From the cell containing the given text, extract its center point as [X, Y] coordinate. 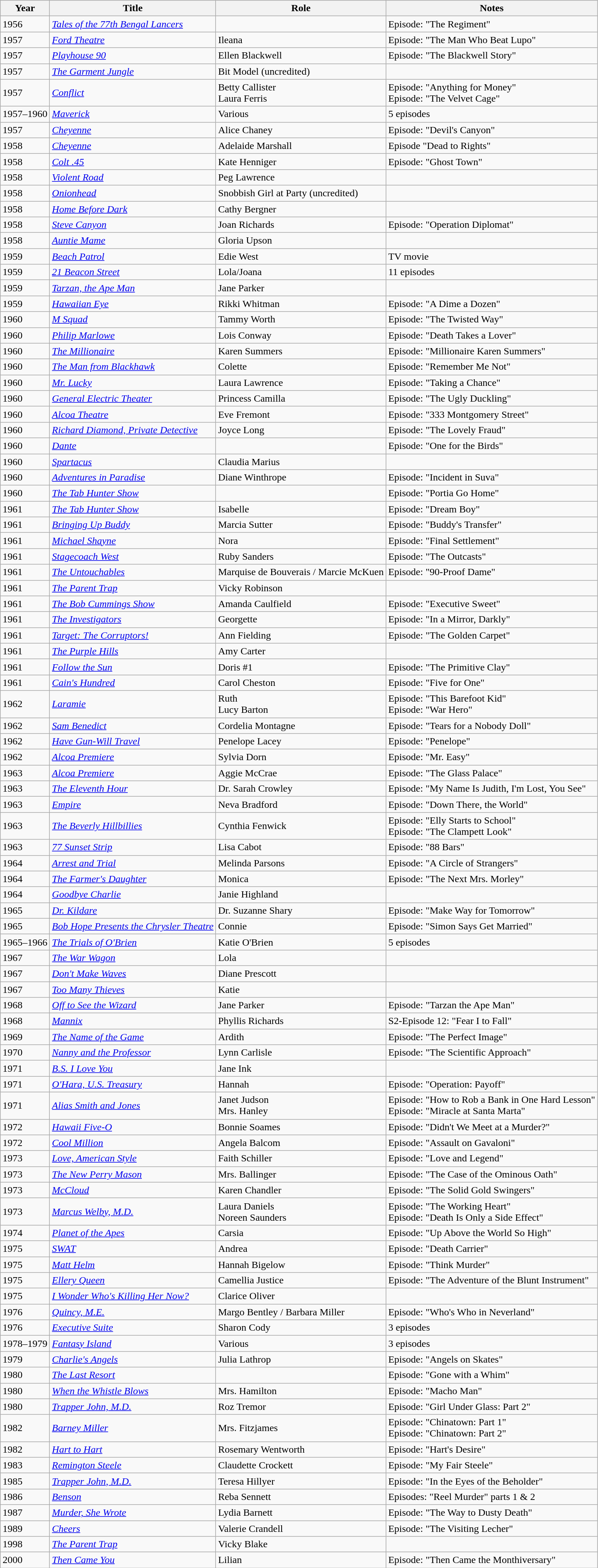
Episode: "In the Eyes of the Beholder" [492, 1481]
Lilian [301, 1560]
Episode: "How to Rob a Bank in One Hard Lesson"Episode: "Miracle at Santa Marta" [492, 1105]
Rosemary Wentworth [301, 1449]
Mr. Lucky [133, 383]
Karen Chandler [301, 1190]
Target: The Corruptors! [133, 635]
Snobbish Girl at Party (uncredited) [301, 193]
Sam Benedict [133, 726]
Gloria Upson [301, 241]
Betty CallisterLaura Ferris [301, 93]
Episode: "Operation Diplomat" [492, 225]
Auntie Mame [133, 241]
Angela Balcom [301, 1143]
Adventures in Paradise [133, 478]
Hawaiian Eye [133, 304]
Richard Diamond, Private Detective [133, 430]
Episode: "Up Above the World So High" [492, 1233]
1978–1979 [25, 1344]
Year [25, 8]
Dante [133, 446]
Episode: "The Ugly Duckling" [492, 398]
Episode: "The Working Heart"Episode: "Death Is Only a Side Effect" [492, 1212]
Kate Henniger [301, 161]
1998 [25, 1544]
Lynn Carlisle [301, 1053]
1969 [25, 1037]
Phyllis Richards [301, 1021]
Dr. Suzanne Shary [301, 910]
1983 [25, 1465]
Murder, She Wrote [133, 1512]
Episode: "Final Settlement" [492, 541]
Rikki Whitman [301, 304]
Episode: "Death Carrier" [492, 1249]
Lydia Barnett [301, 1512]
Amy Carter [301, 651]
Tammy Worth [301, 319]
1986 [25, 1497]
Janie Highland [301, 895]
Bob Hope Presents the Chrysler Theatre [133, 926]
The Garment Jungle [133, 71]
Episode: "The Lovely Fraud" [492, 430]
The Name of the Game [133, 1037]
Hawaii Five-O [133, 1127]
1965–1966 [25, 942]
Ileana [301, 40]
Follow the Sun [133, 667]
Episode: "The Next Mrs. Morley" [492, 879]
Episode: "Devil's Canyon" [492, 130]
Bringing Up Buddy [133, 525]
Episode: "Remember Me Not" [492, 367]
RuthLucy Barton [301, 704]
Episode: "Portia Go Home" [492, 493]
1979 [25, 1359]
Penelope Lacey [301, 741]
The Man from Blackhawk [133, 367]
Episode: "Gone with a Whim" [492, 1375]
Episode: "The Primitive Clay" [492, 667]
Cheers [133, 1528]
Mannix [133, 1021]
Planet of the Apes [133, 1233]
Episode: "Then Came the Monthiversary" [492, 1560]
Violent Road [133, 177]
Goodbye Charlie [133, 895]
Episode: "Didn't We Meet at a Murder?" [492, 1127]
Ellery Queen [133, 1280]
O'Hara, U.S. Treasury [133, 1084]
Katie [301, 990]
Roz Tremor [301, 1407]
S2-Episode 12: "Fear I to Fall" [492, 1021]
Episode: "Anything for Money"Episode: "The Velvet Cage" [492, 93]
Episode: "The Glass Palace" [492, 773]
Connie [301, 926]
Episode: "Chinatown: Part 1"Episode: "Chinatown: Part 2" [492, 1428]
1957–1960 [25, 114]
Arrest and Trial [133, 863]
Diane Winthrope [301, 478]
Quincy, M.E. [133, 1312]
Clarice Oliver [301, 1296]
Episode: "Tarzan the Ape Man" [492, 1005]
Episode: "The Solid Gold Swingers" [492, 1190]
Melinda Parsons [301, 863]
Spartacus [133, 462]
Hart to Hart [133, 1449]
Episode: "The Visiting Lecher" [492, 1528]
Peg Lawrence [301, 177]
21 Beacon Street [133, 272]
Jane Ink [301, 1068]
Tarzan, the Ape Man [133, 288]
Notes [492, 8]
TV movie [492, 256]
Faith Schiller [301, 1158]
The Millionaire [133, 351]
Bit Model (uncredited) [301, 71]
Reba Sennett [301, 1497]
General Electric Theater [133, 398]
Playhouse 90 [133, 56]
Vicky Blake [301, 1544]
Episode: "A Dime a Dozen" [492, 304]
Episode: "Assault on Gavaloni" [492, 1143]
Lisa Cabot [301, 847]
Barney Miller [133, 1428]
Episode: "The Regiment" [492, 24]
The Eleventh Hour [133, 789]
2000 [25, 1560]
11 episodes [492, 272]
Episode: "The Blackwell Story" [492, 56]
Nora [301, 541]
Lois Conway [301, 335]
Sylvia Dorn [301, 757]
Episode: "The Case of the Ominous Oath" [492, 1174]
When the Whistle Blows [133, 1391]
B.S. I Love You [133, 1068]
Steve Canyon [133, 225]
Hannah Bigelow [301, 1264]
1974 [25, 1233]
Episode: "Love and Legend" [492, 1158]
The Farmer's Daughter [133, 879]
Episode: "Angels on Skates" [492, 1359]
Episodes: "Reel Murder" parts 1 & 2 [492, 1497]
Alias Smith and Jones [133, 1105]
Janet JudsonMrs. Hanley [301, 1105]
Sharon Cody [301, 1328]
Episode "Dead to Rights" [492, 146]
M Squad [133, 319]
Princess Camilla [301, 398]
Episode: "The Twisted Way" [492, 319]
Episode: "Hart's Desire" [492, 1449]
Episode: "Make Way for Tomorrow" [492, 910]
Episode: "The Scientific Approach" [492, 1053]
Margo Bentley / Barbara Miller [301, 1312]
Dr. Sarah Crowley [301, 789]
Charlie's Angels [133, 1359]
Episode: "Macho Man" [492, 1391]
Marquise de Bouverais / Marcie McKuen [301, 572]
Vicky Robinson [301, 588]
The Untouchables [133, 572]
Don't Make Waves [133, 973]
Claudia Marius [301, 462]
Cool Million [133, 1143]
Georgette [301, 619]
Remington Steele [133, 1465]
Home Before Dark [133, 209]
Episode: "The Man Who Beat Lupo" [492, 40]
McCloud [133, 1190]
The New Perry Mason [133, 1174]
SWAT [133, 1249]
Episode: "Mr. Easy" [492, 757]
Episode: "My Name Is Judith, I'm Lost, You See" [492, 789]
Episode: "Taking a Chance" [492, 383]
Ardith [301, 1037]
Have Gun-Will Travel [133, 741]
Isabelle [301, 509]
Empire [133, 805]
Nanny and the Professor [133, 1053]
Episode: "Operation: Payoff" [492, 1084]
Doris #1 [301, 667]
Philip Marlowe [133, 335]
Matt Helm [133, 1264]
Edie West [301, 256]
Episode: "The Way to Dusty Death" [492, 1512]
Julia Lathrop [301, 1359]
Cynthia Fenwick [301, 826]
Hannah [301, 1084]
Adelaide Marshall [301, 146]
Claudette Crockett [301, 1465]
Camellia Justice [301, 1280]
Episode: "Think Murder" [492, 1264]
The Investigators [133, 619]
The Purple Hills [133, 651]
1987 [25, 1512]
Lola/Joana [301, 272]
Role [301, 8]
Beach Patrol [133, 256]
Monica [301, 879]
Onionhead [133, 193]
Stagecoach West [133, 556]
Ford Theatre [133, 40]
Cordelia Montagne [301, 726]
Valerie Crandell [301, 1528]
Episode: "A Circle of Strangers" [492, 863]
Lola [301, 958]
Then Came You [133, 1560]
Carol Cheston [301, 683]
Tales of the 77th Bengal Lancers [133, 24]
Episode: "Dream Boy" [492, 509]
Laramie [133, 704]
Joyce Long [301, 430]
Episode: "Penelope" [492, 741]
Episode: "333 Montgomery Street" [492, 414]
Marcia Sutter [301, 525]
1985 [25, 1481]
Love, American Style [133, 1158]
The Bob Cummings Show [133, 604]
Conflict [133, 93]
Aggie McCrae [301, 773]
Episode: "Incident in Suva" [492, 478]
Episode: "Simon Says Get Married" [492, 926]
Eve Fremont [301, 414]
Teresa Hillyer [301, 1481]
Ruby Sanders [301, 556]
Episode: "One for the Birds" [492, 446]
Cain's Hundred [133, 683]
Cathy Bergner [301, 209]
Episode: "Buddy's Transfer" [492, 525]
Amanda Caulfield [301, 604]
Katie O'Brien [301, 942]
Andrea [301, 1249]
Fantasy Island [133, 1344]
Episode: "Five for One" [492, 683]
Episode: "The Perfect Image" [492, 1037]
The Beverly Hillbillies [133, 826]
Off to See the Wizard [133, 1005]
Karen Summers [301, 351]
Laura DanielsNoreen Saunders [301, 1212]
Title [133, 8]
1989 [25, 1528]
Mrs. Hamilton [301, 1391]
Ann Fielding [301, 635]
I Wonder Who's Killing Her Now? [133, 1296]
Too Many Thieves [133, 990]
Benson [133, 1497]
Episode: "Millionaire Karen Summers" [492, 351]
Episode: "The Outcasts" [492, 556]
Episode: "Executive Sweet" [492, 604]
Mrs. Fitzjames [301, 1428]
Episode: "Tears for a Nobody Doll" [492, 726]
The Last Resort [133, 1375]
Ellen Blackwell [301, 56]
Episode: "Down There, the World" [492, 805]
Episode: "90-Proof Dame" [492, 572]
Mrs. Ballinger [301, 1174]
Episode: "The Adventure of the Blunt Instrument" [492, 1280]
Episode: "Elly Starts to School"Episode: "The Clampett Look" [492, 826]
Maverick [133, 114]
Diane Prescott [301, 973]
Alcoa Theatre [133, 414]
The Trials of O'Brien [133, 942]
Michael Shayne [133, 541]
Episode: "Death Takes a Lover" [492, 335]
Episode: "Girl Under Glass: Part 2" [492, 1407]
Episode: "My Fair Steele" [492, 1465]
Dr. Kildare [133, 910]
Episode: "In a Mirror, Darkly" [492, 619]
Episode: "The Golden Carpet" [492, 635]
77 Sunset Strip [133, 847]
Carsia [301, 1233]
Colette [301, 367]
Marcus Welby, M.D. [133, 1212]
Laura Lawrence [301, 383]
Bonnie Soames [301, 1127]
Episode: "This Barefoot Kid"Episode: "War Hero" [492, 704]
Episode: "88 Bars" [492, 847]
The War Wagon [133, 958]
Joan Richards [301, 225]
Executive Suite [133, 1328]
1970 [25, 1053]
Episode: "Who's Who in Neverland" [492, 1312]
1956 [25, 24]
Alice Chaney [301, 130]
Episode: "Ghost Town" [492, 161]
Colt .45 [133, 161]
Neva Bradford [301, 805]
